Capture the cell that displays the provided text and extract its (x, y) central coordinate. 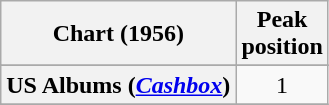
Chart (1956) (118, 34)
Peakposition (282, 34)
1 (282, 85)
US Albums (Cashbox) (118, 85)
